Extract the [X, Y] coordinate from the center of the cell holding the provided text.  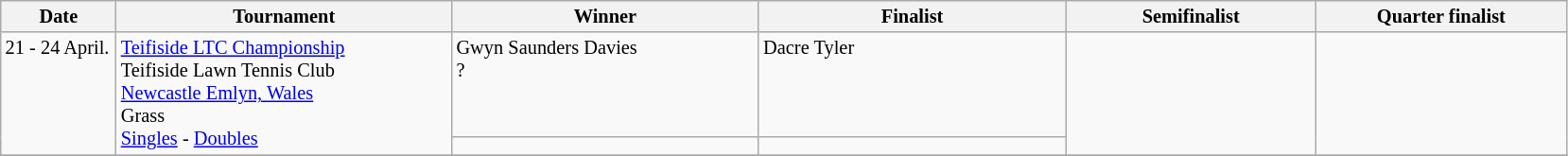
Finalist [912, 16]
Quarter finalist [1441, 16]
Teifiside LTC ChampionshipTeifiside Lawn Tennis ClubNewcastle Emlyn, WalesGrassSingles - Doubles [284, 94]
21 - 24 April. [59, 94]
Date [59, 16]
Winner [605, 16]
Tournament [284, 16]
Semifinalist [1192, 16]
Dacre Tyler [912, 85]
Gwyn Saunders Davies? [605, 85]
